Determine the (x, y) coordinate at the center of the cell enclosing the given text.  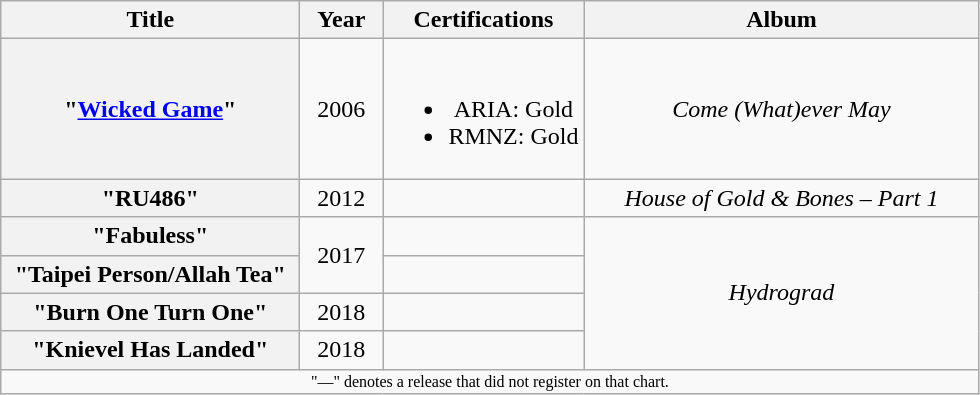
Hydrograd (782, 293)
"Fabuless" (150, 236)
"—" denotes a release that did not register on that chart. (490, 381)
"Taipei Person/Allah Tea" (150, 274)
Come (What)ever May (782, 109)
ARIA: GoldRMNZ: Gold (484, 109)
Title (150, 20)
"Wicked Game" (150, 109)
House of Gold & Bones – Part 1 (782, 198)
"Burn One Turn One" (150, 312)
Album (782, 20)
Certifications (484, 20)
2017 (342, 255)
"RU486" (150, 198)
2006 (342, 109)
Year (342, 20)
"Knievel Has Landed" (150, 350)
2012 (342, 198)
